Extract the [X, Y] coordinate from the center of the cell holding the provided text.  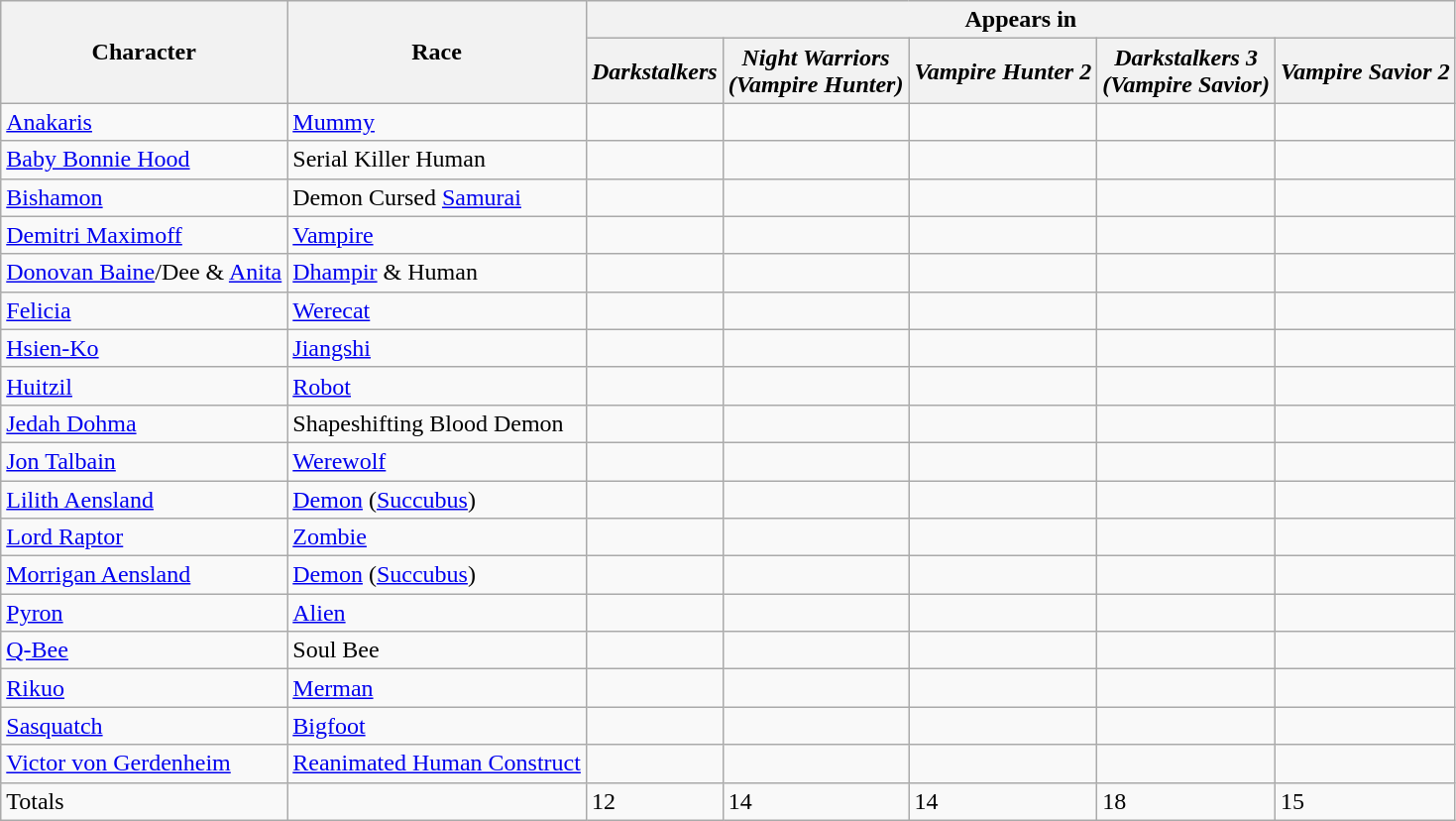
Soul Bee [437, 650]
18 [1186, 801]
Donovan Baine/Dee & Anita [145, 273]
Lilith Aensland [145, 499]
Demitri Maximoff [145, 235]
Werewolf [437, 461]
Sasquatch [145, 726]
Jedah Dohma [145, 423]
Zombie [437, 537]
Vampire [437, 235]
Morrigan Aensland [145, 575]
Totals [145, 801]
Victor von Gerdenheim [145, 763]
Merman [437, 688]
Shapeshifting Blood Demon [437, 423]
Demon Cursed Samurai [437, 197]
Dhampir & Human [437, 273]
15 [1365, 801]
Bigfoot [437, 726]
Jon Talbain [145, 461]
Lord Raptor [145, 537]
Bishamon [145, 197]
Serial Killer Human [437, 160]
Hsien-Ko [145, 348]
Werecat [437, 310]
Character [145, 52]
Baby Bonnie Hood [145, 160]
Rikuo [145, 688]
Mummy [437, 122]
Race [437, 52]
Jiangshi [437, 348]
Appears in [1021, 20]
Felicia [145, 310]
Huitzil [145, 386]
Q-Bee [145, 650]
Darkstalkers 3 (Vampire Savior) [1186, 71]
Alien [437, 613]
Darkstalkers [654, 71]
Vampire Savior 2 [1365, 71]
Anakaris [145, 122]
Night Warriors (Vampire Hunter) [816, 71]
Vampire Hunter 2 [1003, 71]
Reanimated Human Construct [437, 763]
12 [654, 801]
Pyron [145, 613]
Robot [437, 386]
